Identify which cell holds the provided text, then report its [X, Y] central coordinate. 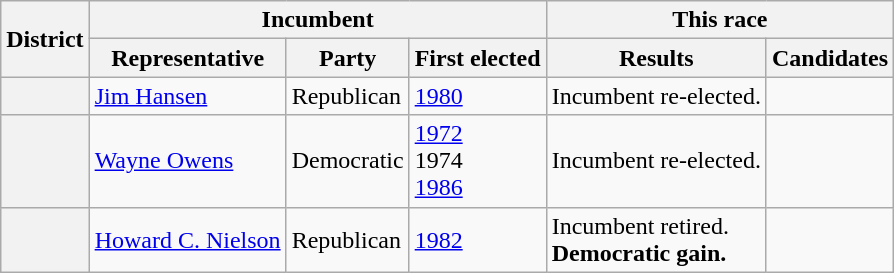
19721974 1986 [478, 161]
Results [656, 58]
Jim Hansen [188, 96]
Wayne Owens [188, 161]
Incumbent [318, 20]
First elected [478, 58]
Incumbent retired.Democratic gain. [656, 240]
Howard C. Nielson [188, 240]
This race [720, 20]
Candidates [830, 58]
1982 [478, 240]
Party [348, 58]
1980 [478, 96]
District [45, 39]
Representative [188, 58]
Democratic [348, 161]
